Capture the cell that displays the provided text and extract its (x, y) central coordinate. 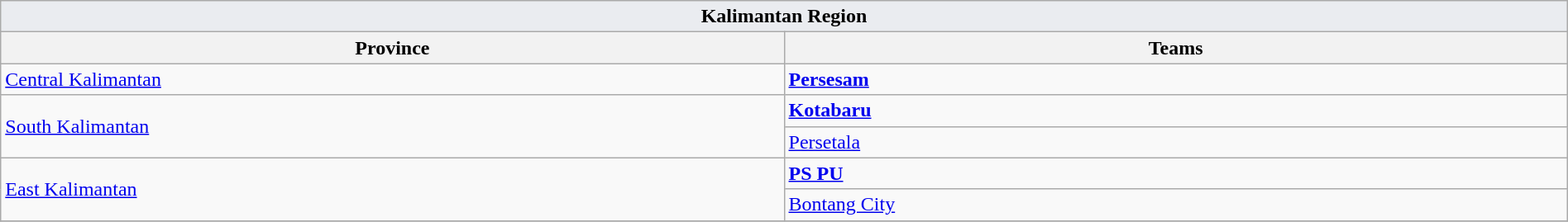
Persesam (1176, 79)
Kalimantan Region (784, 17)
Kotabaru (1176, 111)
Province (392, 48)
East Kalimantan (392, 189)
Central Kalimantan (392, 79)
South Kalimantan (392, 126)
Teams (1176, 48)
Persetala (1176, 142)
PS PU (1176, 173)
Bontang City (1176, 205)
